Identify which cell holds the provided text, then report its (X, Y) central coordinate. 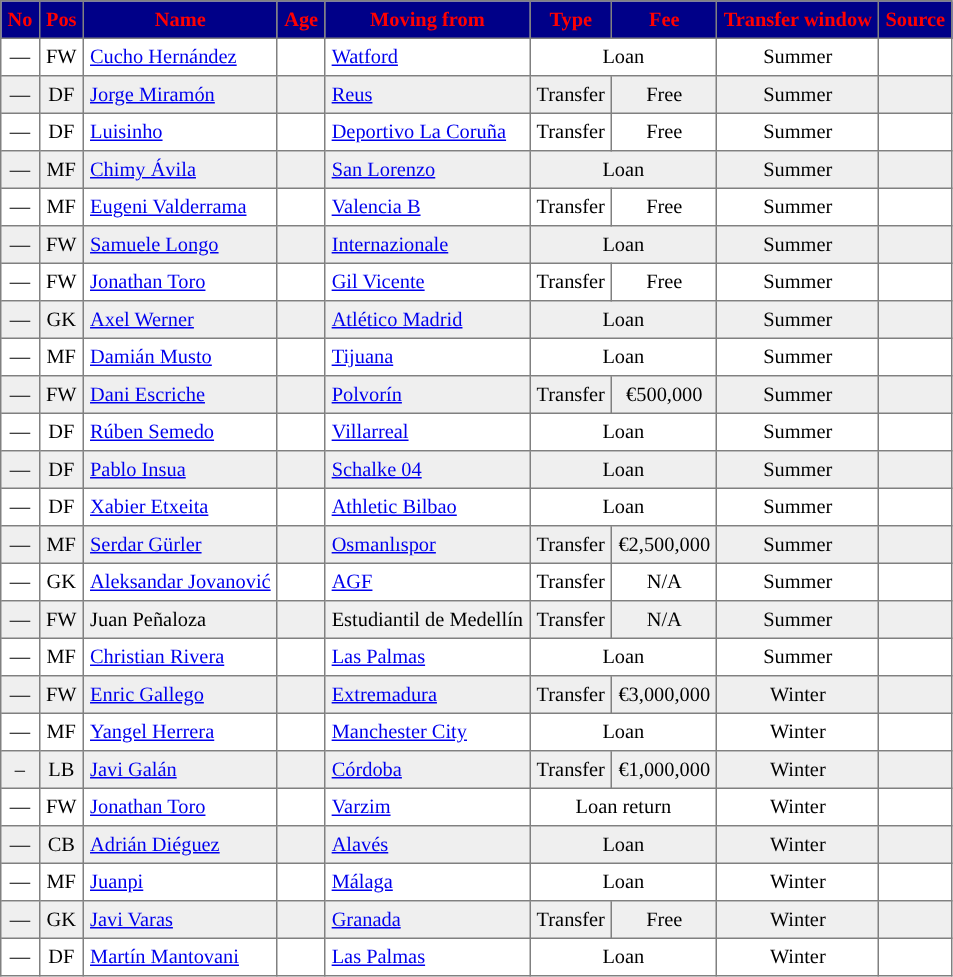
– (20, 770)
Polvorín (428, 395)
Estudiantil de Medellín (428, 620)
Osmanlıspor (428, 545)
Málaga (428, 882)
Source (916, 20)
Serdar Gürler (180, 545)
Alavés (428, 845)
Fee (664, 20)
Watford (428, 57)
Pos (61, 20)
San Lorenzo (428, 170)
Age (300, 20)
Villarreal (428, 432)
Tijuana (428, 357)
Atlético Madrid (428, 320)
Martín Mantovani (180, 957)
Extremadura (428, 695)
LB (61, 770)
CB (61, 845)
Christian Rivera (180, 657)
Deportivo La Coruña (428, 132)
Juan Peñaloza (180, 620)
Varzim (428, 807)
Name (180, 20)
Internazionale (428, 245)
No (20, 20)
Córdoba (428, 770)
Chimy Ávila (180, 170)
Loan return (624, 807)
Schalke 04 (428, 470)
Jorge Miramón (180, 95)
Valencia B (428, 207)
Damián Musto (180, 357)
Gil Vicente (428, 282)
AGF (428, 582)
Javi Varas (180, 920)
Reus (428, 95)
Dani Escriche (180, 395)
Type (571, 20)
Enric Gallego (180, 695)
Pablo Insua (180, 470)
Juanpi (180, 882)
Athletic Bilbao (428, 507)
Axel Werner (180, 320)
Xabier Etxeita (180, 507)
€2,500,000 (664, 545)
Yangel Herrera (180, 732)
Aleksandar Jovanović (180, 582)
Transfer window (798, 20)
Eugeni Valderrama (180, 207)
Moving from (428, 20)
Javi Galán (180, 770)
€3,000,000 (664, 695)
Cucho Hernández (180, 57)
Adrián Diéguez (180, 845)
Manchester City (428, 732)
Granada (428, 920)
Luisinho (180, 132)
€1,000,000 (664, 770)
Samuele Longo (180, 245)
€500,000 (664, 395)
Rúben Semedo (180, 432)
